For the text-containing cell, return its midpoint in [x, y] coordinate format. 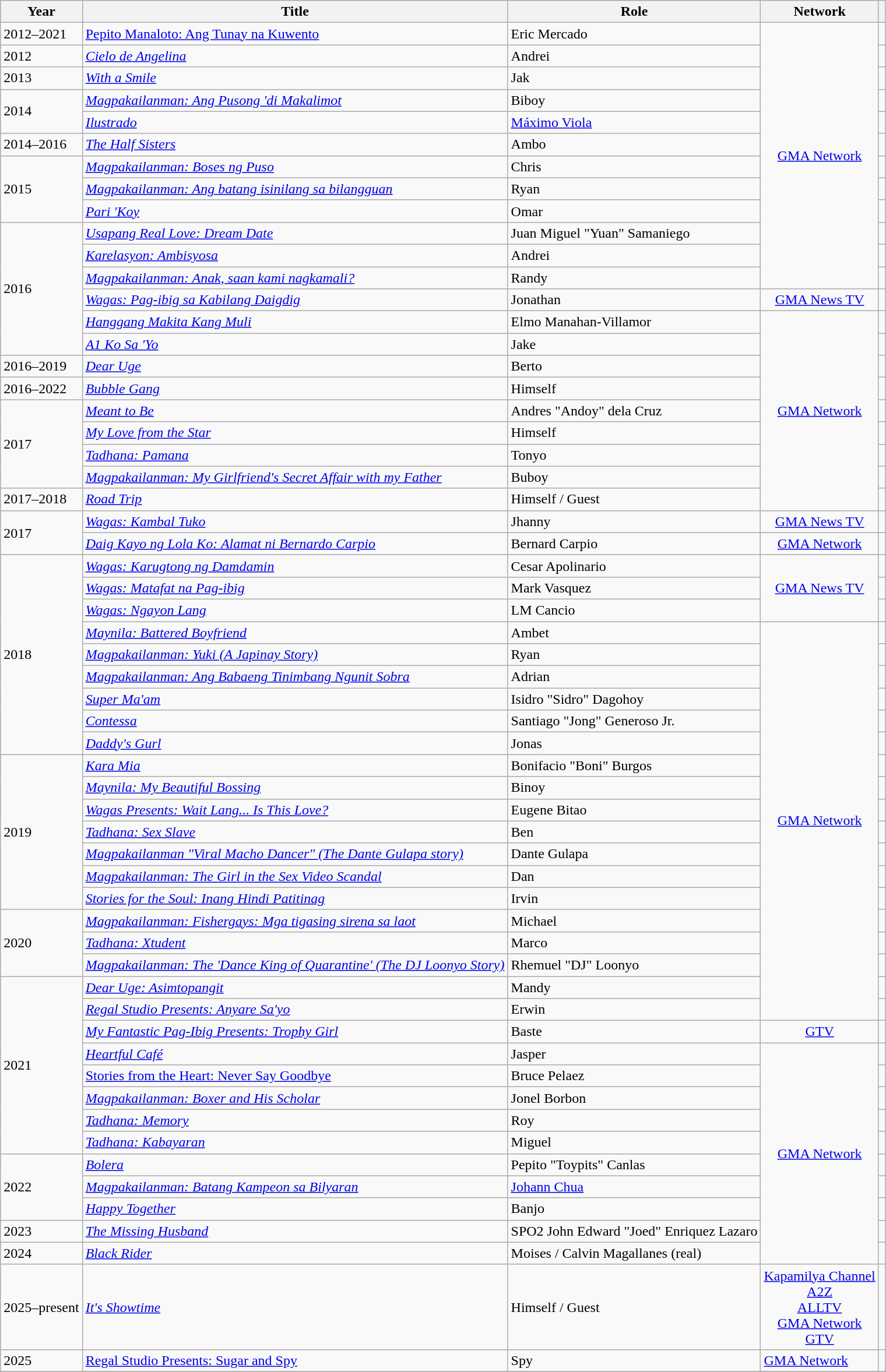
My Love from the Star [295, 433]
Magpakailanman: Anak, saan kami nagkamali? [295, 278]
Daig Kayo ng Lola Ko: Alamat ni Bernardo Carpio [295, 544]
Tadhana: Sex Slave [295, 832]
Regal Studio Presents: Anyare Sa'yo [295, 1010]
Usapang Real Love: Dream Date [295, 233]
2016 [41, 288]
Marco [634, 943]
Tadhana: Xtudent [295, 943]
2012–2021 [41, 34]
Bernard Carpio [634, 544]
Magpakailanman: The 'Dance King of Quarantine' (The DJ Loonyo Story) [295, 965]
Jake [634, 344]
Role [634, 12]
Year [41, 12]
Bolera [295, 1165]
Andres "Andoy" dela Cruz [634, 411]
Kara Mia [295, 766]
Randy [634, 278]
Eugene Bitao [634, 810]
Wagas: Kambal Tuko [295, 521]
Tonyo [634, 455]
Magpakailanman: Ang Babaeng Tinimbang Ngunit Sobra [295, 677]
Network [820, 12]
Wagas Presents: Wait Lang... Is This Love? [295, 810]
2016–2022 [41, 389]
Stories from the Heart: Never Say Goodbye [295, 1076]
It's Showtime [295, 1307]
Tadhana: Pamana [295, 455]
Ambet [634, 632]
Heartful Café [295, 1054]
Magpakailanman "Viral Macho Dancer" (The Dante Gulapa story) [295, 854]
2021 [41, 1065]
Spy [634, 1360]
Ilustrado [295, 122]
Baste [634, 1032]
Magpakailanman: Yuki (A Japinay Story) [295, 655]
Chris [634, 167]
Wagas: Pag-ibig sa Kabilang Daigdig [295, 300]
Dante Gulapa [634, 854]
Cesar Apolinario [634, 566]
Magpakailanman: Boses ng Puso [295, 167]
Magpakailanman: My Girlfriend's Secret Affair with my Father [295, 477]
Isidro "Sidro" Dagohoy [634, 699]
2022 [41, 1187]
Elmo Manahan-Villamor [634, 322]
The Half Sisters [295, 144]
Johann Chua [634, 1187]
Hanggang Makita Kang Muli [295, 322]
2012 [41, 56]
Title [295, 12]
Jhanny [634, 521]
Michael [634, 920]
Pepito Manaloto: Ang Tunay na Kuwento [295, 34]
Jak [634, 78]
Jonas [634, 743]
Pari 'Koy [295, 211]
2017–2018 [41, 499]
Dan [634, 876]
SPO2 John Edward "Joed" Enriquez Lazaro [634, 1231]
Regal Studio Presents: Sugar and Spy [295, 1360]
Cielo de Angelina [295, 56]
Tadhana: Memory [295, 1120]
2016–2019 [41, 366]
2014–2016 [41, 144]
Wagas: Matafat na Pag-ibig [295, 588]
With a Smile [295, 78]
Roy [634, 1120]
Black Rider [295, 1253]
Meant to Be [295, 411]
2015 [41, 189]
A1 Ko Sa 'Yo [295, 344]
Ben [634, 832]
Daddy's Gurl [295, 743]
Pepito "Toypits" Canlas [634, 1165]
Karelasyon: Ambisyosa [295, 255]
Biboy [634, 100]
Maynila: Battered Boyfriend [295, 632]
Jonel Borbon [634, 1098]
Road Trip [295, 499]
Magpakailanman: Ang Pusong 'di Makalimot [295, 100]
Bubble Gang [295, 389]
Magpakailanman: Ang batang isinilang sa bilangguan [295, 189]
Wagas: Karugtong ng Damdamin [295, 566]
Magpakailanman: Fishergays: Mga tigasing sirena sa laot [295, 920]
2020 [41, 943]
2023 [41, 1231]
Ambo [634, 144]
Magpakailanman: The Girl in the Sex Video Scandal [295, 876]
Contessa [295, 721]
Jonathan [634, 300]
Máximo Viola [634, 122]
2014 [41, 111]
Wagas: Ngayon Lang [295, 610]
Magpakailanman: Boxer and His Scholar [295, 1098]
2024 [41, 1253]
2013 [41, 78]
Irvin [634, 898]
Santiago "Jong" Generoso Jr. [634, 721]
Stories for the Soul: Inang Hindi Patitinag [295, 898]
Adrian [634, 677]
2025–present [41, 1307]
Happy Together [295, 1209]
GTV [820, 1032]
LM Cancio [634, 610]
Banjo [634, 1209]
Omar [634, 211]
Jasper [634, 1054]
Berto [634, 366]
Juan Miguel "Yuan" Samaniego [634, 233]
My Fantastic Pag-Ibig Presents: Trophy Girl [295, 1032]
Rhemuel "DJ" Loonyo [634, 965]
Bruce Pelaez [634, 1076]
2025 [41, 1360]
Buboy [634, 477]
Kapamilya Channel A2Z ALLTV GMA Network GTV [820, 1307]
Mark Vasquez [634, 588]
Miguel [634, 1142]
Tadhana: Kabayaran [295, 1142]
Mandy [634, 987]
Magpakailanman: Batang Kampeon sa Bilyaran [295, 1187]
Bonifacio "Boni" Burgos [634, 766]
Erwin [634, 1010]
Super Ma'am [295, 699]
The Missing Husband [295, 1231]
2019 [41, 832]
2018 [41, 655]
Maynila: My Beautiful Bossing [295, 788]
Dear Uge [295, 366]
Dear Uge: Asimtopangit [295, 987]
Binoy [634, 788]
Eric Mercado [634, 34]
Moises / Calvin Magallanes (real) [634, 1253]
